Scan for the cell matching the given text and deliver its (X, Y) coordinate at center. 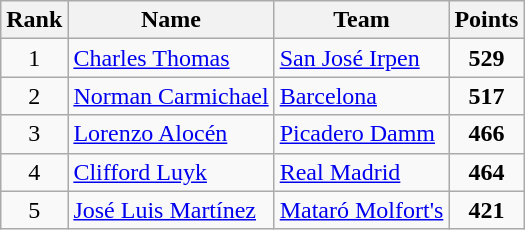
Rank (34, 20)
Team (362, 20)
Clifford Luyk (171, 172)
Barcelona (362, 96)
Real Madrid (362, 172)
Lorenzo Alocén (171, 134)
Norman Carmichael (171, 96)
Points (486, 20)
Charles Thomas (171, 58)
3 (34, 134)
466 (486, 134)
5 (34, 210)
529 (486, 58)
Name (171, 20)
517 (486, 96)
Mataró Molfort's (362, 210)
2 (34, 96)
464 (486, 172)
4 (34, 172)
1 (34, 58)
San José Irpen (362, 58)
Picadero Damm (362, 134)
José Luis Martínez (171, 210)
421 (486, 210)
